Extract the [x, y] coordinate from the center of the cell holding the provided text.  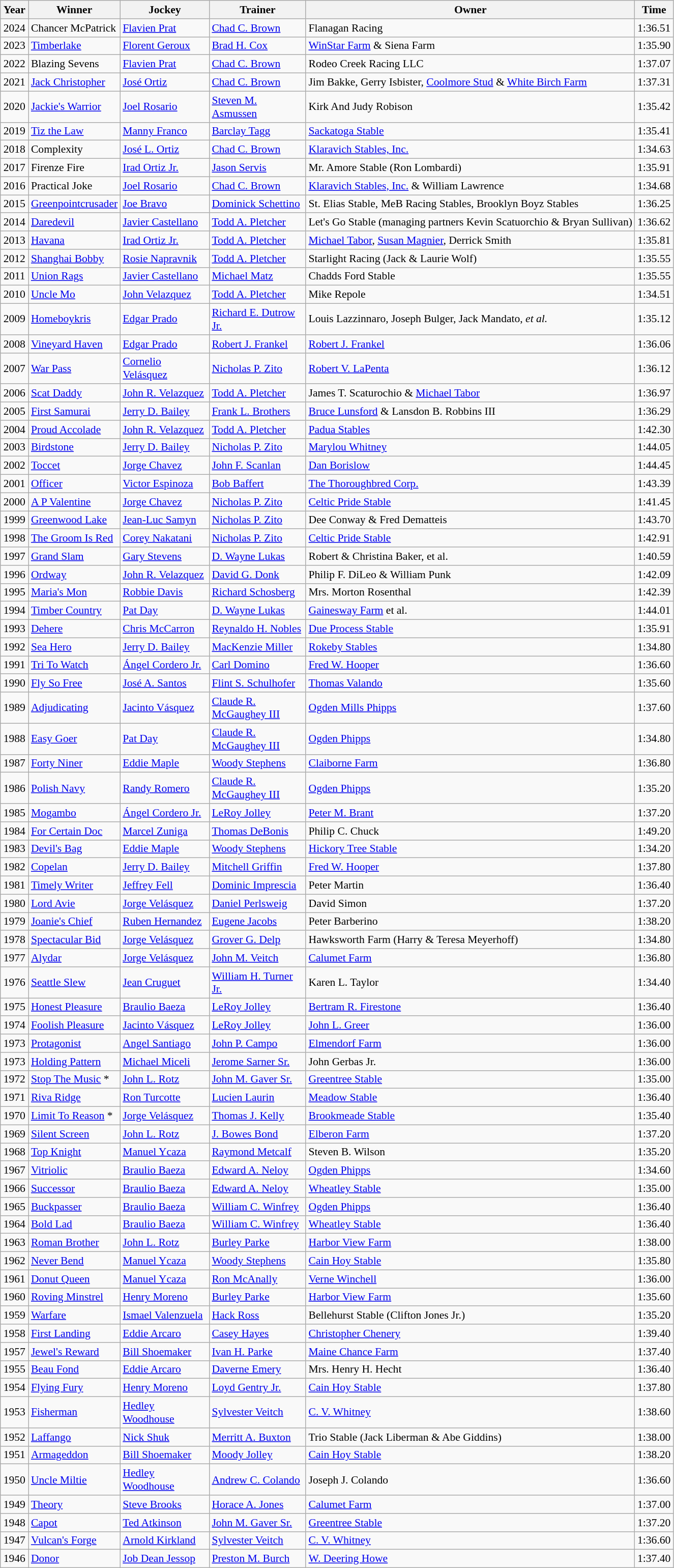
J. Bowes Bond [257, 1134]
Elmendorf Farm [470, 1043]
1991 [14, 665]
Mrs. Henry H. Hecht [470, 1370]
Winner [74, 10]
1958 [14, 1333]
1983 [14, 849]
Warfare [74, 1316]
Armageddon [74, 1455]
1947 [14, 1541]
Robert V. LaPenta [470, 368]
Hickory Tree Stable [470, 849]
Job Dean Jessop [165, 1559]
Claiborne Farm [470, 763]
1:34.20 [654, 849]
Jewel's Reward [74, 1352]
Donut Queen [74, 1279]
Nick Shuk [165, 1437]
Flying Fury [74, 1388]
1981 [14, 886]
For Certain Doc [74, 831]
Thomas DeBonis [257, 831]
Florent Geroux [165, 46]
Joanie's Chief [74, 922]
First Landing [74, 1333]
Union Rags [74, 276]
2014 [14, 222]
Jack Christopher [74, 82]
Vitriolic [74, 1171]
Thomas Valando [470, 683]
John M. Veitch [257, 958]
Flint S. Schulhofer [257, 683]
Never Bend [74, 1261]
1:34.60 [654, 1171]
Uncle Mo [74, 295]
1955 [14, 1370]
Rodeo Creek Racing LLC [470, 64]
José L. Ortiz [165, 150]
Victor Espinoza [165, 484]
1:35.80 [654, 1261]
Sea Hero [74, 647]
Holding Pattern [74, 1062]
1:35.42 [654, 107]
St. Elias Stable, MeB Racing Stables, Brooklyn Boyz Stables [470, 204]
John L. Greer [470, 1025]
1957 [14, 1352]
Roman Brother [74, 1243]
Limit To Reason * [74, 1116]
1949 [14, 1504]
Mitchell Griffin [257, 867]
Peter Barberino [470, 922]
Firenze Fire [74, 168]
Let's Go Stable (managing partners Kevin Scatuorchio & Bryan Sullivan) [470, 222]
Gainesway Farm et al. [470, 611]
Complexity [74, 150]
1953 [14, 1413]
Jockey [165, 10]
Reynaldo H. Nobles [257, 629]
2007 [14, 368]
Klaravich Stables, Inc. & William Lawrence [470, 186]
Jason Servis [257, 168]
1994 [14, 611]
1974 [14, 1025]
1948 [14, 1523]
1:35.41 [654, 131]
1967 [14, 1171]
Peter M. Brant [470, 813]
Rosie Napravnik [165, 259]
First Samurai [74, 411]
Elberon Farm [470, 1134]
1982 [14, 867]
Daniel Perlsweig [257, 903]
1970 [14, 1116]
Birdstone [74, 447]
Arnold Kirkland [165, 1541]
Chancer McPatrick [74, 28]
Fisherman [74, 1413]
2021 [14, 82]
Honest Pleasure [74, 1007]
2013 [14, 240]
Angel Santiago [165, 1043]
Beau Fond [74, 1370]
2023 [14, 46]
1:35.81 [654, 240]
Casey Hayes [257, 1333]
WinStar Farm & Siena Farm [470, 46]
1987 [14, 763]
Christopher Chenery [470, 1333]
Homeboykris [74, 320]
Jackie's Warrior [74, 107]
1:44.05 [654, 447]
1:34.63 [654, 150]
1:42.39 [654, 592]
1:36.51 [654, 28]
Michael Matz [257, 276]
1:36.06 [654, 344]
John F. Scanlan [257, 466]
John Velazquez [165, 295]
The Thoroughbred Corp. [470, 484]
2020 [14, 107]
Steven M. Asmussen [257, 107]
Jean-Luc Samyn [165, 520]
Jim Bakke, Gerry Isbister, Coolmore Stud & White Birch Farm [470, 82]
1:40.59 [654, 556]
Lord Avie [74, 903]
Seattle Slew [74, 982]
1:36.97 [654, 393]
William H. Turner Jr. [257, 982]
2015 [14, 204]
Mr. Amore Stable (Ron Lombardi) [470, 168]
2011 [14, 276]
Timely Writer [74, 886]
1:39.40 [654, 1333]
Silent Screen [74, 1134]
Flanagan Racing [470, 28]
Moody Jolley [257, 1455]
1980 [14, 903]
1:49.20 [654, 831]
1985 [14, 813]
2024 [14, 28]
Horace A. Jones [257, 1504]
Timber Country [74, 611]
Preston M. Burch [257, 1559]
Daredevil [74, 222]
Michael Miceli [165, 1062]
2009 [14, 320]
Cornelio Velásquez [165, 368]
1:35.12 [654, 320]
Adjudicating [74, 707]
Trio Stable (Jack Liberman & Abe Giddins) [470, 1437]
1:34.68 [654, 186]
John Gerbas Jr. [470, 1062]
Hawksworth Farm (Harry & Teresa Meyerhoff) [470, 940]
Dee Conway & Fred Dematteis [470, 520]
War Pass [74, 368]
Top Knight [74, 1152]
2017 [14, 168]
Sackatoga Stable [470, 131]
1:43.39 [654, 484]
Maria's Mon [74, 592]
Ruben Hernandez [165, 922]
1962 [14, 1261]
Manny Franco [165, 131]
1990 [14, 683]
1996 [14, 575]
1954 [14, 1388]
Havana [74, 240]
Robbie Davis [165, 592]
2005 [14, 411]
1:37.00 [654, 1504]
Mrs. Morton Rosenthal [470, 592]
David G. Donk [257, 575]
2008 [14, 344]
Frank L. Brothers [257, 411]
Barclay Tagg [257, 131]
1975 [14, 1007]
1952 [14, 1437]
Toccet [74, 466]
Greenpointcrusader [74, 204]
1998 [14, 538]
Joe Bravo [165, 204]
Trainer [257, 10]
1:42.91 [654, 538]
Thomas J. Kelly [257, 1116]
Steve Brooks [165, 1504]
Year [14, 10]
Jean Cruguet [165, 982]
Proud Accolade [74, 430]
Andrew C. Colando [257, 1480]
1:42.09 [654, 575]
Dominic Imprescia [257, 886]
Joseph J. Colando [470, 1480]
Chadds Ford Stable [470, 276]
Chris McCarron [165, 629]
1:34.40 [654, 982]
Robert & Christina Baker, et al. [470, 556]
Marylou Whitney [470, 447]
Alydar [74, 958]
Ivan H. Parke [257, 1352]
Due Process Stable [470, 629]
Louis Lazzinnaro, Joseph Bulger, Jack Mandato, et al. [470, 320]
Blazing Sevens [74, 64]
Jeffrey Fell [165, 886]
Padua Stables [470, 430]
Steven B. Wilson [470, 1152]
Ted Atkinson [165, 1523]
2012 [14, 259]
Tri To Watch [74, 665]
Philip C. Chuck [470, 831]
Uncle Miltie [74, 1480]
1:37.07 [654, 64]
1984 [14, 831]
2002 [14, 466]
1988 [14, 739]
1992 [14, 647]
1971 [14, 1098]
Meadow Stable [470, 1098]
2018 [14, 150]
MacKenzie Miller [257, 647]
Laffango [74, 1437]
1946 [14, 1559]
1965 [14, 1207]
Owner [470, 10]
1964 [14, 1224]
1:44.01 [654, 611]
Ordway [74, 575]
1972 [14, 1079]
Donor [74, 1559]
Time [654, 10]
José A. Santos [165, 683]
1959 [14, 1316]
Timberlake [74, 46]
1:44.45 [654, 466]
Rokeby Stables [470, 647]
Buckpasser [74, 1207]
Dominick Schettino [257, 204]
1960 [14, 1297]
Bold Lad [74, 1224]
Polish Navy [74, 788]
Richard E. Dutrow Jr. [257, 320]
1:37.31 [654, 82]
Ogden Mills Phipps [470, 707]
Fly So Free [74, 683]
Capot [74, 1523]
1995 [14, 592]
1977 [14, 958]
1986 [14, 788]
1997 [14, 556]
1:36.29 [654, 411]
Spectacular Bid [74, 940]
2016 [14, 186]
Starlight Racing (Jack & Laurie Wolf) [470, 259]
John P. Campo [257, 1043]
Marcel Zuniga [165, 831]
Philip F. DiLeo & William Punk [470, 575]
Karen L. Taylor [470, 982]
Verne Winchell [470, 1279]
Lucien Laurin [257, 1098]
Maine Chance Farm [470, 1352]
Grand Slam [74, 556]
1963 [14, 1243]
Devil's Bag [74, 849]
Dehere [74, 629]
Copelan [74, 867]
Greenwood Lake [74, 520]
Peter Martin [470, 886]
Michael Tabor, Susan Magnier, Derrick Smith [470, 240]
Hack Ross [257, 1316]
1:38.60 [654, 1413]
1993 [14, 629]
1979 [14, 922]
1969 [14, 1134]
James T. Scaturochio & Michael Tabor [470, 393]
Carl Domino [257, 665]
Loyd Gentry Jr. [257, 1388]
1:35.40 [654, 1116]
2000 [14, 502]
1:35.90 [654, 46]
Kirk And Judy Robison [470, 107]
Ron Turcotte [165, 1098]
1951 [14, 1455]
Bellehurst Stable (Clifton Jones Jr.) [470, 1316]
Bertram R. Firestone [470, 1007]
2010 [14, 295]
Bruce Lunsford & Lansdon B. Robbins III [470, 411]
1961 [14, 1279]
Mogambo [74, 813]
Scat Daddy [74, 393]
1976 [14, 982]
Ron McAnally [257, 1279]
Protagonist [74, 1043]
1:36.25 [654, 204]
Foolish Pleasure [74, 1025]
José Ortiz [165, 82]
Theory [74, 1504]
Randy Romero [165, 788]
Forty Niner [74, 763]
Practical Joke [74, 186]
1989 [14, 707]
1:43.70 [654, 520]
1999 [14, 520]
1:37.60 [654, 707]
1950 [14, 1480]
David Simon [470, 903]
Successor [74, 1188]
Brad H. Cox [257, 46]
Bob Baffert [257, 484]
Shanghai Bobby [74, 259]
1:34.51 [654, 295]
A P Valentine [74, 502]
1:36.12 [654, 368]
W. Deering Howe [470, 1559]
Gary Stevens [165, 556]
Ismael Valenzuela [165, 1316]
Jerome Sarner Sr. [257, 1062]
2001 [14, 484]
2006 [14, 393]
Corey Nakatani [165, 538]
Riva Ridge [74, 1098]
1:36.62 [654, 222]
Roving Minstrel [74, 1297]
Richard Schosberg [257, 592]
Stop The Music * [74, 1079]
1:41.45 [654, 502]
Mike Repole [470, 295]
Easy Goer [74, 739]
Tiz the Law [74, 131]
Eugene Jacobs [257, 922]
Vineyard Haven [74, 344]
2019 [14, 131]
Officer [74, 484]
1968 [14, 1152]
Klaravich Stables, Inc. [470, 150]
1978 [14, 940]
Dan Borislow [470, 466]
1:42.30 [654, 430]
The Groom Is Red [74, 538]
Merritt A. Buxton [257, 1437]
Vulcan's Forge [74, 1541]
2004 [14, 430]
2022 [14, 64]
Brookmeade Stable [470, 1116]
2003 [14, 447]
1966 [14, 1188]
Raymond Metcalf [257, 1152]
Daverne Emery [257, 1370]
Grover G. Delp [257, 940]
